Pinpoint the cell where the given text exists, returning its [x, y] midpoint coordinate. 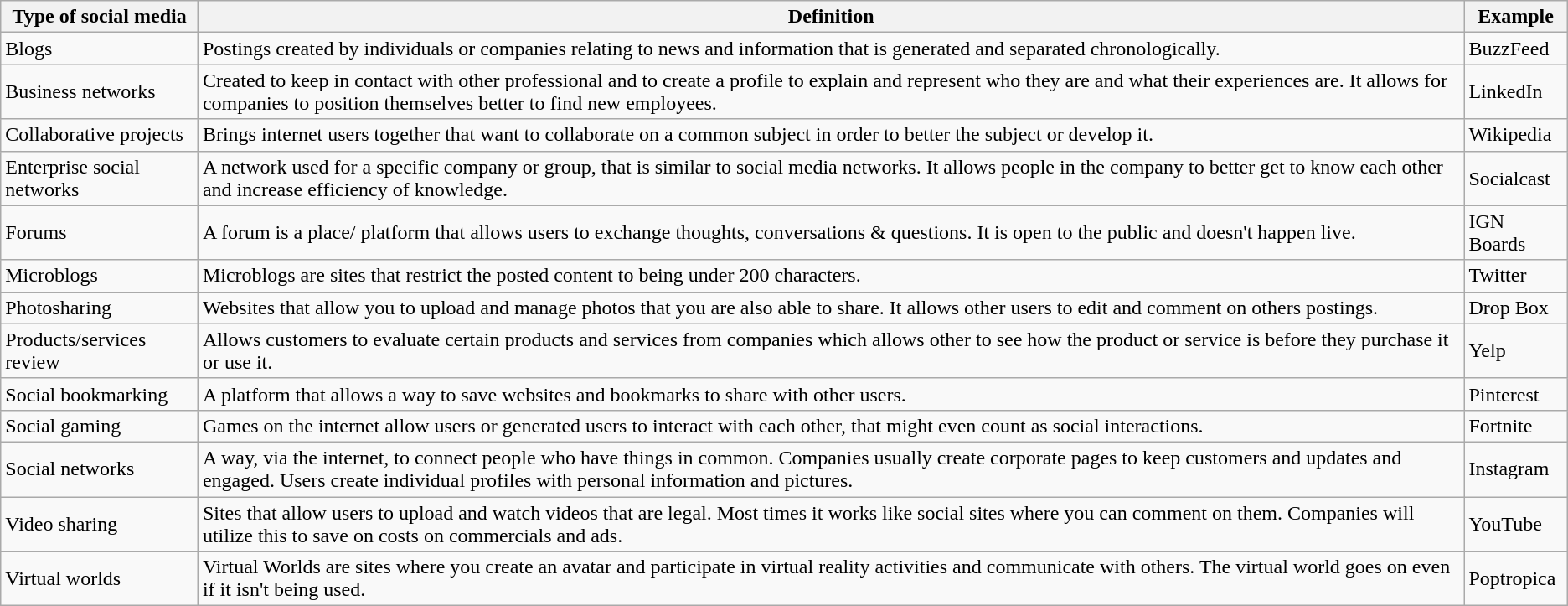
Wikipedia [1516, 135]
Example [1516, 17]
A platform that allows a way to save websites and bookmarks to share with other users. [831, 394]
Blogs [100, 49]
BuzzFeed [1516, 49]
YouTube [1516, 523]
Socialcast [1516, 178]
Social bookmarking [100, 394]
Instagram [1516, 469]
Games on the internet allow users or generated users to interact with each other, that might even count as social interactions. [831, 426]
Websites that allow you to upload and manage photos that you are also able to share. It allows other users to edit and comment on others postings. [831, 308]
Products/services review [100, 350]
Microblogs are sites that restrict the posted content to being under 200 characters. [831, 276]
Collaborative projects [100, 135]
Brings internet users together that want to collaborate on a common subject in order to better the subject or develop it. [831, 135]
Virtual worlds [100, 578]
Social gaming [100, 426]
Social networks [100, 469]
Business networks [100, 92]
Type of social media [100, 17]
Microblogs [100, 276]
Video sharing [100, 523]
Drop Box [1516, 308]
Poptropica [1516, 578]
Pinterest [1516, 394]
Definition [831, 17]
Enterprise social networks [100, 178]
A forum is a place/ platform that allows users to exchange thoughts, conversations & questions. It is open to the public and doesn't happen live. [831, 233]
Yelp [1516, 350]
Forums [100, 233]
IGN Boards [1516, 233]
Fortnite [1516, 426]
LinkedIn [1516, 92]
Twitter [1516, 276]
Postings created by individuals or companies relating to news and information that is generated and separated chronologically. [831, 49]
Photosharing [100, 308]
